Capture the cell that displays the provided text and extract its [X, Y] central coordinate. 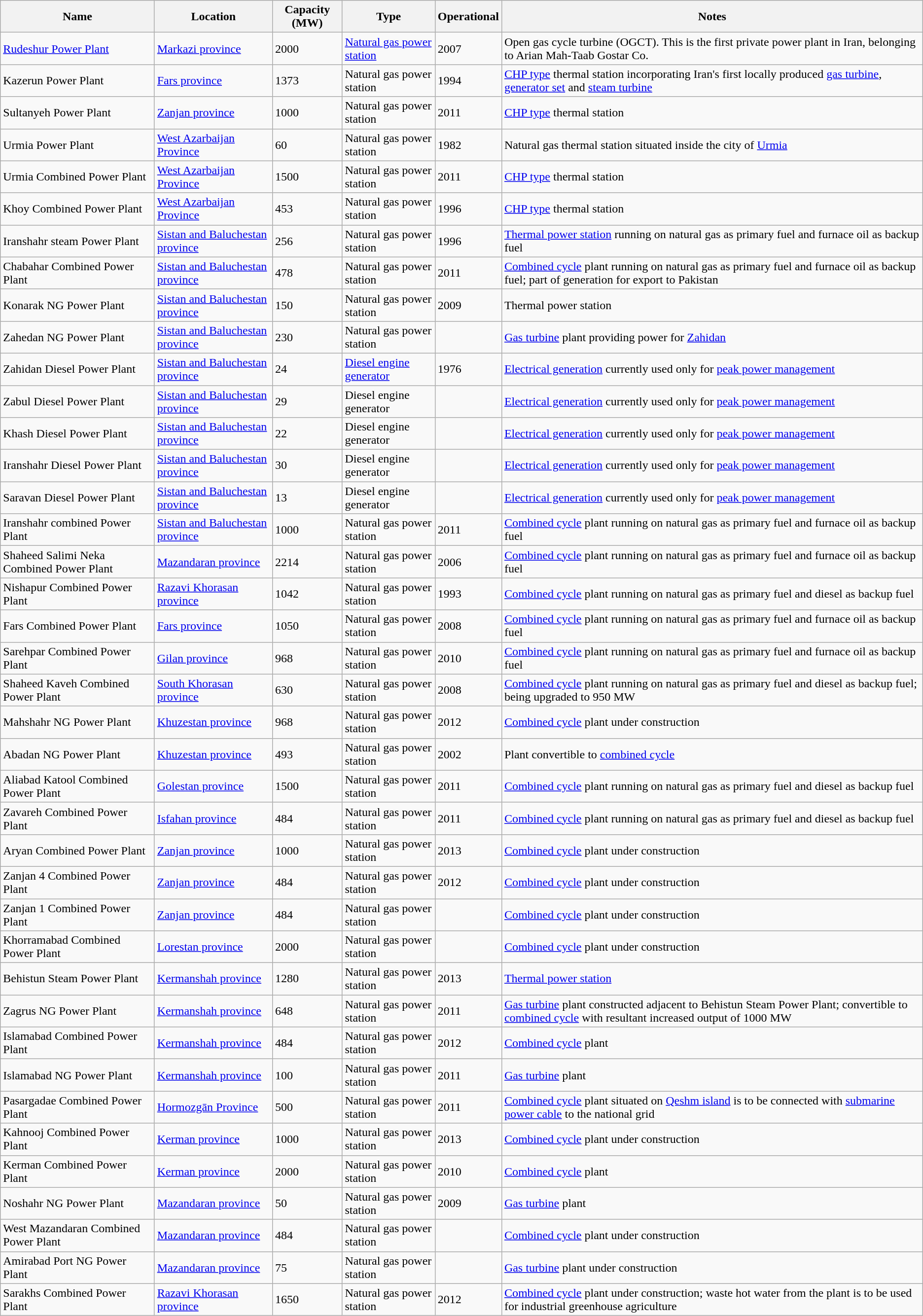
29 [307, 401]
256 [307, 241]
Kahnooj Combined Power Plant [77, 1139]
Sarehpar Combined Power Plant [77, 658]
Chabahar Combined Power Plant [77, 273]
Islamabad NG Power Plant [77, 1075]
Pasargadae Combined Power Plant [77, 1107]
Markazi province [213, 48]
Lorestan province [213, 947]
Zanjan 4 Combined Power Plant [77, 883]
Kerman Combined Power Plant [77, 1172]
Fars Combined Power Plant [77, 626]
Zahedan NG Power Plant [77, 337]
Behistun Steam Power Plant [77, 979]
Combined cycle plant running on natural gas as primary fuel and diesel as backup fuel; being upgraded to 950 MW [712, 690]
Hormozgān Province [213, 1107]
630 [307, 690]
2002 [468, 754]
West Mazandaran Combined Power Plant [77, 1236]
1373 [307, 81]
Zavareh Combined Power Plant [77, 818]
Name [77, 17]
Golestan province [213, 786]
1650 [307, 1300]
Sarakhs Combined Power Plant [77, 1300]
1993 [468, 594]
Iranshahr steam Power Plant [77, 241]
Thermal power station running on natural gas as primary fuel and furnace oil as backup fuel [712, 241]
Amirabad Port NG Power Plant [77, 1267]
Rudeshur Power Plant [77, 48]
Isfahan province [213, 818]
Iranshahr combined Power Plant [77, 530]
Abadan NG Power Plant [77, 754]
100 [307, 1075]
1280 [307, 979]
13 [307, 498]
230 [307, 337]
Combined cycle plant under construction; waste hot water from the plant is to be used for industrial greenhouse agriculture [712, 1300]
493 [307, 754]
Shaheed Kaveh Combined Power Plant [77, 690]
150 [307, 305]
Plant convertible to combined cycle [712, 754]
Zabul Diesel Power Plant [77, 401]
Zanjan 1 Combined Power Plant [77, 914]
1982 [468, 145]
Open gas cycle turbine (OGCT). This is the first private power plant in Iran, belonging to Arian Mah-Taab Gostar Co. [712, 48]
Operational [468, 17]
South Khorasan province [213, 690]
24 [307, 369]
1994 [468, 81]
Saravan Diesel Power Plant [77, 498]
CHP type thermal station incorporating Iran's first locally produced gas turbine, generator set and steam turbine [712, 81]
Capacity (MW) [307, 17]
Konarak NG Power Plant [77, 305]
Gas turbine plant constructed adjacent to Behistun Steam Power Plant; convertible to combined cycle with resultant increased output of 1000 MW [712, 1011]
60 [307, 145]
Khash Diesel Power Plant [77, 434]
648 [307, 1011]
Nishapur Combined Power Plant [77, 594]
Natural gas thermal station situated inside the city of Urmia [712, 145]
Gas turbine plant providing power for Zahidan [712, 337]
453 [307, 209]
Aliabad Katool Combined Power Plant [77, 786]
Noshahr NG Power Plant [77, 1203]
478 [307, 273]
50 [307, 1203]
30 [307, 465]
Sultanyeh Power Plant [77, 112]
Combined cycle plant situated on Qeshm island is to be connected with submarine power cable to the national grid [712, 1107]
Khoy Combined Power Plant [77, 209]
Khorramabad Combined Power Plant [77, 947]
Mahshahr NG Power Plant [77, 722]
2006 [468, 562]
2214 [307, 562]
2007 [468, 48]
Type [389, 17]
Kazerun Power Plant [77, 81]
22 [307, 434]
Zagrus NG Power Plant [77, 1011]
Shaheed Salimi Neka Combined Power Plant [77, 562]
1042 [307, 594]
Aryan Combined Power Plant [77, 850]
Combined cycle plant running on natural gas as primary fuel and furnace oil as backup fuel; part of generation for export to Pakistan [712, 273]
1050 [307, 626]
500 [307, 1107]
Zahidan Diesel Power Plant [77, 369]
1976 [468, 369]
Urmia Combined Power Plant [77, 177]
Gilan province [213, 658]
Urmia Power Plant [77, 145]
Iranshahr Diesel Power Plant [77, 465]
Gas turbine plant under construction [712, 1267]
Notes [712, 17]
75 [307, 1267]
Location [213, 17]
Islamabad Combined Power Plant [77, 1043]
